Capture the cell that displays the provided text and extract its (X, Y) central coordinate. 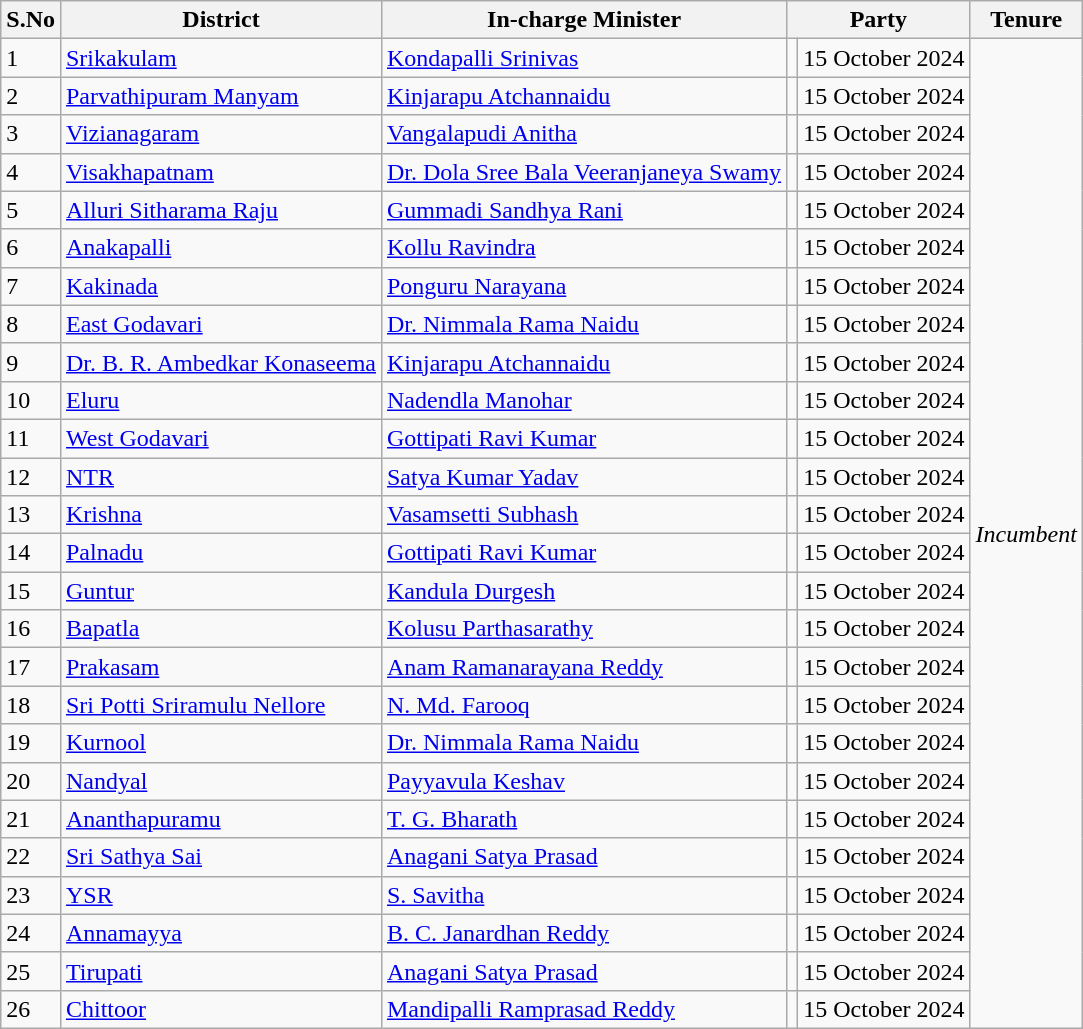
Guntur (220, 591)
In-charge Minister (584, 20)
Sri Sathya Sai (220, 857)
T. G. Bharath (584, 819)
16 (31, 629)
Krishna (220, 515)
13 (31, 515)
Kondapalli Srinivas (584, 58)
17 (31, 667)
Palnadu (220, 553)
Incumbent (1026, 534)
Anakapalli (220, 248)
15 (31, 591)
YSR (220, 895)
Kolusu Parthasarathy (584, 629)
Vizianagaram (220, 134)
Kakinada (220, 286)
Kollu Ravindra (584, 248)
Nadendla Manohar (584, 400)
Vasamsetti Subhash (584, 515)
Chittoor (220, 1009)
1 (31, 58)
Parvathipuram Manyam (220, 96)
Alluri Sitharama Raju (220, 210)
2 (31, 96)
Visakhapatnam (220, 172)
Prakasam (220, 667)
Nandyal (220, 781)
B. C. Janardhan Reddy (584, 933)
23 (31, 895)
Ananthapuramu (220, 819)
Eluru (220, 400)
Payyavula Keshav (584, 781)
22 (31, 857)
East Godavari (220, 324)
Gummadi Sandhya Rani (584, 210)
21 (31, 819)
7 (31, 286)
N. Md. Farooq (584, 705)
Dr. B. R. Ambedkar Konaseema (220, 362)
25 (31, 971)
Bapatla (220, 629)
Ponguru Narayana (584, 286)
18 (31, 705)
9 (31, 362)
S. Savitha (584, 895)
Vangalapudi Anitha (584, 134)
3 (31, 134)
Annamayya (220, 933)
20 (31, 781)
Kandula Durgesh (584, 591)
10 (31, 400)
NTR (220, 477)
24 (31, 933)
4 (31, 172)
Mandipalli Ramprasad Reddy (584, 1009)
West Godavari (220, 438)
5 (31, 210)
Sri Potti Sriramulu Nellore (220, 705)
Kurnool (220, 743)
26 (31, 1009)
6 (31, 248)
Dr. Dola Sree Bala Veeranjaneya Swamy (584, 172)
S.No (31, 20)
Srikakulam (220, 58)
Tirupati (220, 971)
Satya Kumar Yadav (584, 477)
District (220, 20)
14 (31, 553)
8 (31, 324)
11 (31, 438)
Anam Ramanarayana Reddy (584, 667)
Party (878, 20)
12 (31, 477)
19 (31, 743)
Tenure (1026, 20)
